Capture the cell that displays the provided text and extract its [X, Y] central coordinate. 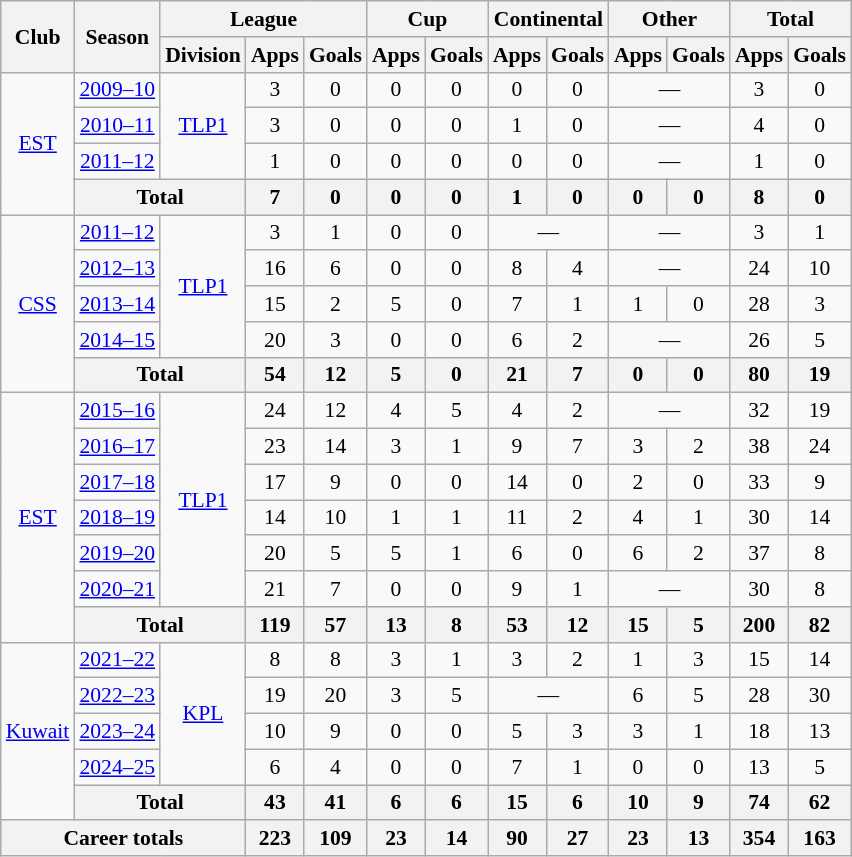
38 [759, 447]
80 [759, 375]
Club [38, 36]
2019–20 [117, 554]
17 [275, 482]
16 [275, 269]
163 [820, 839]
109 [336, 839]
2014–15 [117, 340]
2021–22 [117, 660]
90 [517, 839]
2023–24 [117, 732]
2013–14 [117, 304]
Continental [548, 19]
119 [275, 625]
11 [517, 518]
53 [517, 625]
26 [759, 340]
33 [759, 482]
Division [203, 55]
41 [336, 803]
54 [275, 375]
354 [759, 839]
27 [578, 839]
2018–19 [117, 518]
2010–11 [117, 126]
KPL [203, 713]
2017–18 [117, 482]
2009–10 [117, 90]
37 [759, 554]
2016–17 [117, 447]
2022–23 [117, 696]
Season [117, 36]
Other [670, 19]
200 [759, 625]
82 [820, 625]
18 [759, 732]
2015–16 [117, 411]
74 [759, 803]
2012–13 [117, 269]
CSS [38, 304]
32 [759, 411]
Cup [428, 19]
43 [275, 803]
223 [275, 839]
57 [336, 625]
2020–21 [117, 589]
Kuwait [38, 731]
2024–25 [117, 767]
62 [820, 803]
Career totals [124, 839]
League [264, 19]
